Locate the cell with the specified text and output its [X, Y] center coordinate. 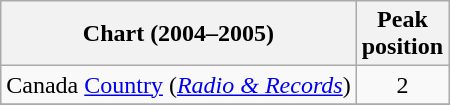
2 [402, 85]
Peakposition [402, 34]
Canada Country (Radio & Records) [178, 85]
Chart (2004–2005) [178, 34]
